For the text-containing cell, return its midpoint in (x, y) coordinate format. 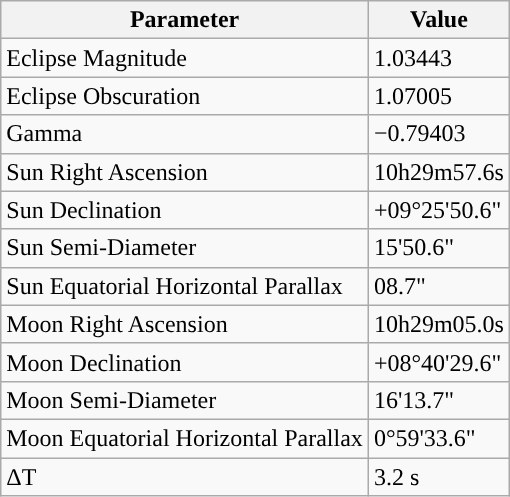
15'50.6" (438, 248)
08.7" (438, 286)
Gamma (185, 134)
Value (438, 20)
3.2 s (438, 477)
Sun Declination (185, 210)
10h29m57.6s (438, 172)
Moon Semi-Diameter (185, 400)
+08°40'29.6" (438, 362)
Eclipse Magnitude (185, 58)
Moon Right Ascension (185, 324)
10h29m05.0s (438, 324)
ΔT (185, 477)
Moon Declination (185, 362)
Parameter (185, 20)
1.07005 (438, 96)
Eclipse Obscuration (185, 96)
16'13.7" (438, 400)
−0.79403 (438, 134)
Moon Equatorial Horizontal Parallax (185, 438)
Sun Semi-Diameter (185, 248)
0°59'33.6" (438, 438)
Sun Right Ascension (185, 172)
Sun Equatorial Horizontal Parallax (185, 286)
+09°25'50.6" (438, 210)
1.03443 (438, 58)
